Capture the cell that displays the provided text and extract its (x, y) central coordinate. 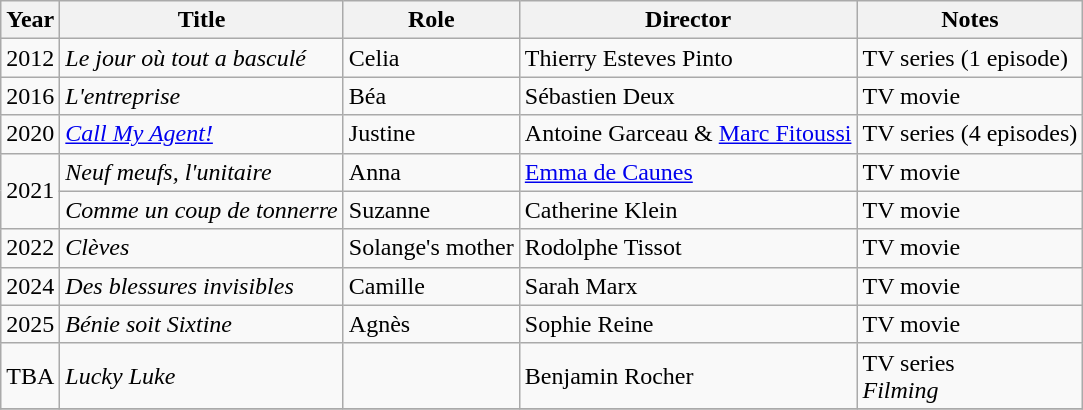
2020 (30, 134)
Sarah Marx (688, 286)
Notes (970, 20)
Bénie soit Sixtine (202, 324)
Title (202, 20)
Thierry Esteves Pinto (688, 58)
2012 (30, 58)
Anna (431, 172)
Director (688, 20)
Solange's mother (431, 248)
2025 (30, 324)
TBA (30, 376)
L'entreprise (202, 96)
2024 (30, 286)
Lucky Luke (202, 376)
Benjamin Rocher (688, 376)
Year (30, 20)
Des blessures invisibles (202, 286)
Clèves (202, 248)
TV series (4 episodes) (970, 134)
Justine (431, 134)
Call My Agent! (202, 134)
Sébastien Deux (688, 96)
Catherine Klein (688, 210)
Celia (431, 58)
Béa (431, 96)
Sophie Reine (688, 324)
Comme un coup de tonnerre (202, 210)
TV series (1 episode) (970, 58)
Emma de Caunes (688, 172)
Camille (431, 286)
Neuf meufs, l'unitaire (202, 172)
TV seriesFilming (970, 376)
Rodolphe Tissot (688, 248)
Agnès (431, 324)
Antoine Garceau & Marc Fitoussi (688, 134)
2022 (30, 248)
Role (431, 20)
Suzanne (431, 210)
Le jour où tout a basculé (202, 58)
2021 (30, 191)
2016 (30, 96)
